Return the (X, Y) coordinate for the center point of the cell that contains the specified text.  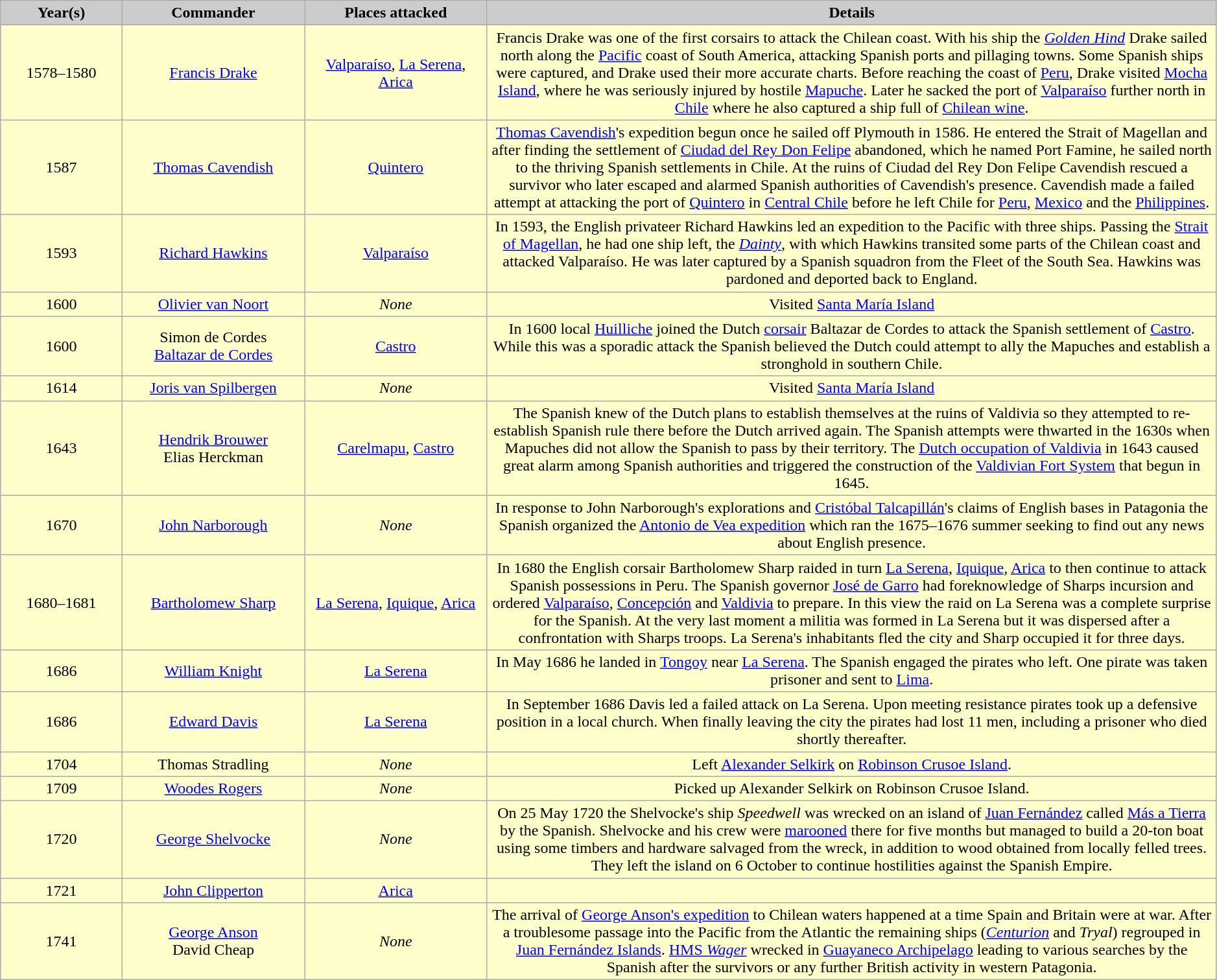
Olivier van Noort (213, 304)
Woodes Rogers (213, 789)
Edward Davis (213, 721)
Joris van Spilbergen (213, 388)
Valparaíso (396, 253)
George Shelvocke (213, 840)
In May 1686 he landed in Tongoy near La Serena. The Spanish engaged the pirates who left. One pirate was taken prisoner and sent to Lima. (852, 670)
Quintero (396, 167)
William Knight (213, 670)
Thomas Stradling (213, 764)
1704 (62, 764)
1578–1580 (62, 73)
1721 (62, 891)
Details (852, 13)
1593 (62, 253)
John Narborough (213, 525)
1614 (62, 388)
Richard Hawkins (213, 253)
1709 (62, 789)
1680–1681 (62, 602)
La Serena, Iquique, Arica (396, 602)
Left Alexander Selkirk on Robinson Crusoe Island. (852, 764)
John Clipperton (213, 891)
Arica (396, 891)
1643 (62, 448)
Thomas Cavendish (213, 167)
Commander (213, 13)
Hendrik Brouwer Elias Herckman (213, 448)
Year(s) (62, 13)
1741 (62, 941)
Places attacked (396, 13)
Castro (396, 346)
Valparaíso, La Serena, Arica (396, 73)
Picked up Alexander Selkirk on Robinson Crusoe Island. (852, 789)
George Anson David Cheap (213, 941)
Simon de Cordes Baltazar de Cordes (213, 346)
Carelmapu, Castro (396, 448)
Francis Drake (213, 73)
1670 (62, 525)
1587 (62, 167)
1720 (62, 840)
Bartholomew Sharp (213, 602)
